Locate the cell with the specified text and output its [x, y] center coordinate. 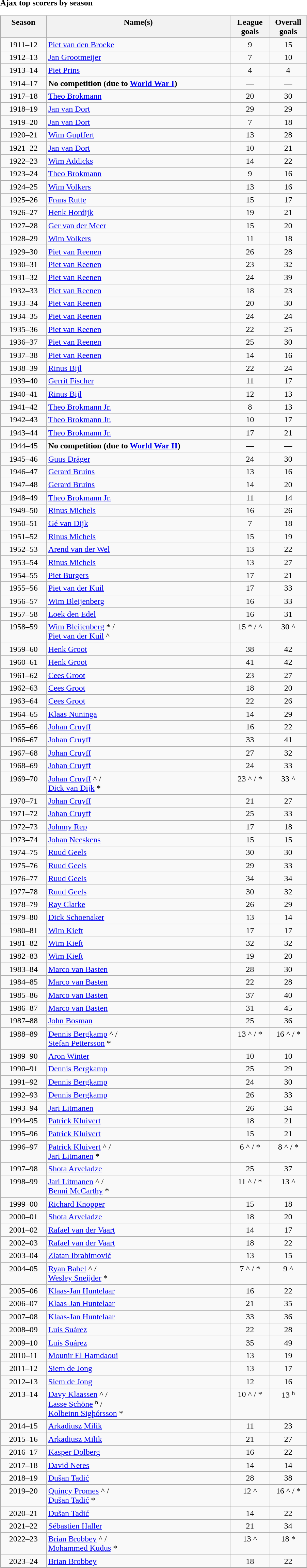
Wim Gupffert [138, 135]
Arend van der Wel [138, 549]
2021–22 [23, 1526]
Piet van der Kuil [138, 588]
Wim Bleijenberg * / Piet van der Kuil ^ [138, 631]
1975–76 [23, 865]
1984–85 [23, 982]
1954–55 [23, 575]
Jan Grootmeijer [138, 57]
Wim Addicks [138, 161]
Mounir El Hamdaoui [138, 1355]
1932–33 [23, 290]
Season [23, 27]
Name(s) [138, 27]
1935–36 [23, 329]
1922–23 [23, 161]
1933–34 [23, 303]
1993–94 [23, 1108]
1950–51 [23, 524]
1913–14 [23, 70]
1928–29 [23, 238]
1962–63 [23, 688]
1965–66 [23, 727]
1976–77 [23, 878]
Quincy Promes ^ / Dušan Tadić * [138, 1496]
1912–13 [23, 57]
18 * [288, 1544]
2001–02 [23, 1230]
10 ^ / * [250, 1404]
1981–82 [23, 943]
1925–26 [23, 200]
1995–96 [23, 1134]
49 [288, 1342]
2023–24 [23, 1561]
1977–78 [23, 891]
1978–79 [23, 904]
Dick Schoenaker [138, 917]
Zlatan Ibrahimović [138, 1256]
1944–45 [23, 446]
1945–46 [23, 459]
1972–73 [23, 827]
1930–31 [23, 264]
Kasper Dolberg [138, 1452]
No competition (due to World War II) [138, 446]
1938–39 [23, 368]
1979–80 [23, 917]
1934–35 [23, 316]
Wim Bleijenberg [138, 601]
Guus Dräger [138, 459]
Aron Winter [138, 1056]
2011–12 [23, 1368]
2014–15 [23, 1426]
David Neres [138, 1465]
1987–88 [23, 1021]
2016–17 [23, 1452]
League goals [250, 27]
1980–81 [23, 930]
Patrick Kluivert ^ / Jari Litmanen * [138, 1151]
Klaas Nuninga [138, 714]
1986–87 [23, 1008]
1931–32 [23, 277]
Gé van Dijk [138, 524]
1991–92 [23, 1082]
1955–56 [23, 588]
1936–37 [23, 342]
2015–16 [23, 1439]
13 ʰ [288, 1404]
Johan Neeskens [138, 840]
1956–57 [23, 601]
1958–59 [23, 631]
2000–01 [23, 1217]
1921–22 [23, 148]
1942–43 [23, 420]
1911–12 [23, 44]
1952–53 [23, 549]
7 ^ / * [250, 1273]
6 ^ / * [250, 1151]
2019–20 [23, 1496]
1994–95 [23, 1121]
Piet Burgers [138, 575]
Piet van den Broeke [138, 44]
Ryan Babel ^ / Wesley Sneijder * [138, 1273]
1966–67 [23, 740]
John Bosman [138, 1021]
1959–60 [23, 649]
1951–52 [23, 537]
1997–98 [23, 1169]
1940–41 [23, 394]
1992–93 [23, 1095]
40 [288, 995]
13 ^ / * [250, 1038]
30 ^ [288, 631]
2013–14 [23, 1404]
1920–21 [23, 135]
Sébastien Haller [138, 1526]
2006–07 [23, 1304]
1937–38 [23, 355]
1985–86 [23, 995]
1983–84 [23, 969]
1982–83 [23, 956]
1919–20 [23, 122]
9 ^ [288, 1273]
2017–18 [23, 1465]
2002–03 [23, 1243]
1970–71 [23, 801]
1963–64 [23, 701]
2022–23 [23, 1544]
1974–75 [23, 853]
1990–91 [23, 1069]
1957–58 [23, 614]
Ger van der Meer [138, 226]
1924–25 [23, 187]
15 * / ^ [250, 631]
1969–70 [23, 783]
1946–47 [23, 472]
1989–90 [23, 1056]
1998–99 [23, 1187]
2010–11 [23, 1355]
33 ^ [288, 783]
1948–49 [23, 498]
Brian Brobbey ^ / Mohammed Kudus * [138, 1544]
1914–17 [23, 83]
No competition (due to World War I) [138, 83]
1929–30 [23, 251]
1947–48 [23, 484]
Johan Cruyff ^ / Dick van Dijk * [138, 783]
Loek den Edel [138, 614]
1960–61 [23, 662]
2012–13 [23, 1382]
1996–97 [23, 1151]
8 ^ / * [288, 1151]
1961–62 [23, 675]
11 ^ / * [250, 1187]
Jari Litmanen [138, 1108]
2018–19 [23, 1478]
Johnny Rep [138, 827]
1971–72 [23, 814]
39 [288, 277]
Dennis Bergkamp ^ / Stefan Pettersson * [138, 1038]
1941–42 [23, 407]
8 [250, 407]
1923–24 [23, 174]
1939–40 [23, 381]
Richard Knopper [138, 1204]
1968–69 [23, 766]
2008–09 [23, 1330]
Brian Brobbey [138, 1561]
1927–28 [23, 226]
Henk Hordijk [138, 213]
1917–18 [23, 96]
1926–27 [23, 213]
1967–68 [23, 753]
2003–04 [23, 1256]
2004–05 [23, 1273]
Ray Clarke [138, 904]
Davy Klaassen ^ / Lasse Schöne ʰ / Kolbeinn Sigþórsson * [138, 1404]
Piet Prins [138, 70]
Overall goals [288, 27]
2007–08 [23, 1317]
Frans Rutte [138, 200]
1918–19 [23, 109]
23 ^ / * [250, 783]
45 [288, 1008]
1999–00 [23, 1204]
2009–10 [23, 1342]
1949–50 [23, 511]
2005–06 [23, 1291]
Jari Litmanen ^ / Benni McCarthy * [138, 1187]
1964–65 [23, 714]
1973–74 [23, 840]
1943–44 [23, 433]
Gerrit Fischer [138, 381]
2020–21 [23, 1513]
12 ^ [250, 1496]
1988–89 [23, 1038]
1953–54 [23, 562]
